For the text-containing cell, return its midpoint in [x, y] coordinate format. 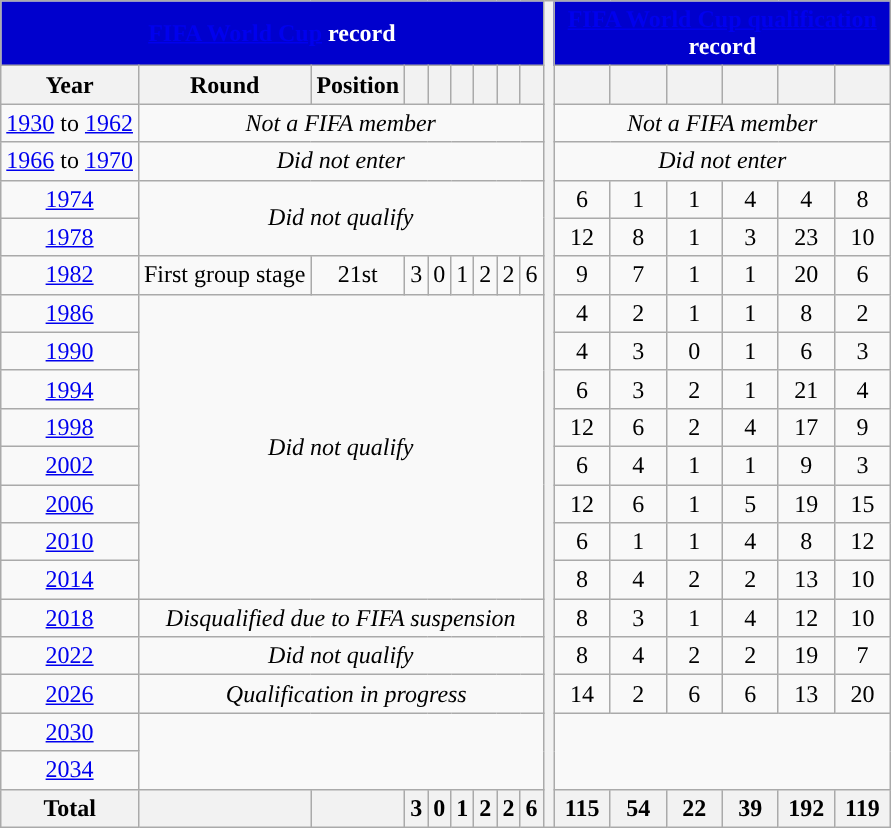
119 [862, 808]
39 [750, 808]
5 [750, 503]
21 [806, 389]
1982 [70, 275]
1930 to 1962 [70, 123]
Disqualified due to FIFA suspension [340, 618]
1998 [70, 427]
15 [862, 503]
23 [806, 237]
FIFA World Cup record [272, 34]
54 [638, 808]
FIFA World Cup qualification record [722, 34]
14 [582, 694]
2026 [70, 694]
1986 [70, 313]
Qualification in progress [346, 694]
1966 to 1970 [70, 161]
2030 [70, 732]
115 [582, 808]
2034 [70, 770]
192 [806, 808]
1990 [70, 351]
Total [70, 808]
2002 [70, 465]
2022 [70, 656]
First group stage [224, 275]
21st [358, 275]
1978 [70, 237]
2018 [70, 618]
22 [694, 808]
1974 [70, 199]
Round [224, 85]
2014 [70, 580]
2010 [70, 542]
1994 [70, 389]
Position [358, 85]
Year [70, 85]
2006 [70, 503]
17 [806, 427]
